Search for the cell housing the specified text and yield its [x, y] center coordinate. 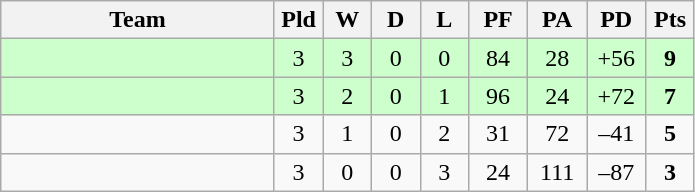
D [396, 20]
+56 [616, 58]
PD [616, 20]
9 [670, 58]
L [444, 20]
PF [498, 20]
+72 [616, 96]
–87 [616, 172]
111 [558, 172]
–41 [616, 134]
7 [670, 96]
5 [670, 134]
Pts [670, 20]
PA [558, 20]
84 [498, 58]
28 [558, 58]
Pld [298, 20]
96 [498, 96]
72 [558, 134]
31 [498, 134]
Team [138, 20]
W [348, 20]
